Provide the [x, y] coordinate of the cell's center where the given text is located.  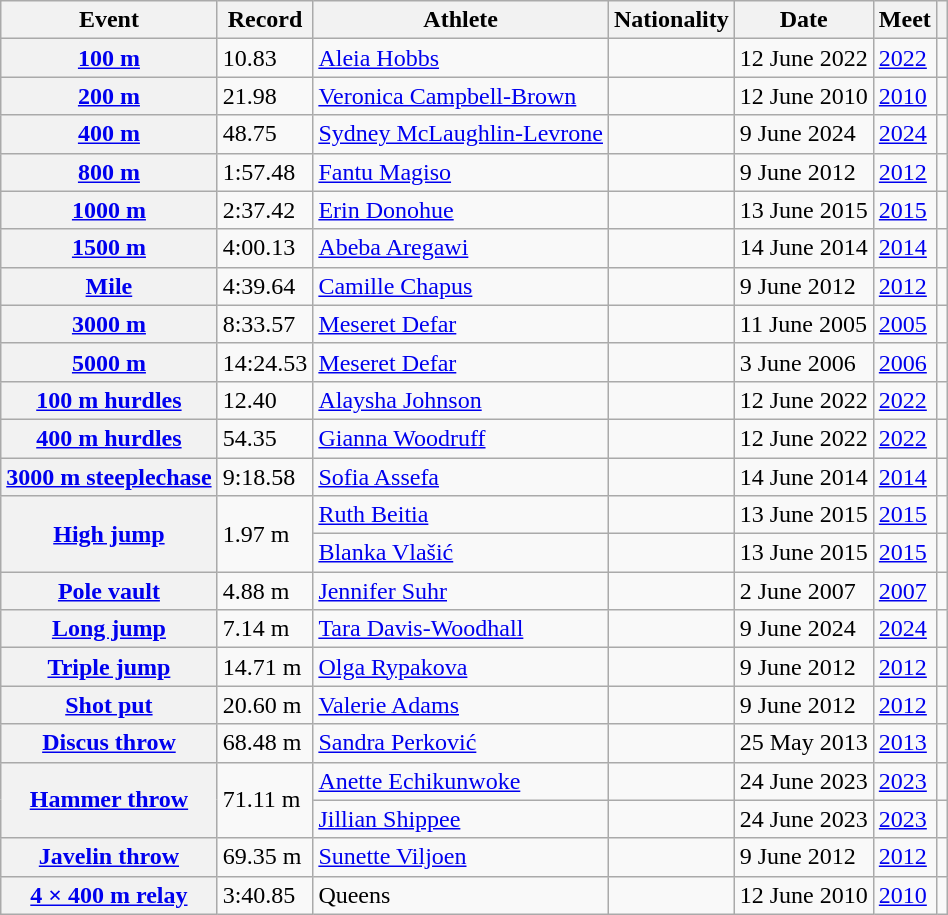
Jillian Shippee [461, 819]
69.35 m [265, 857]
3 June 2006 [804, 362]
Event [109, 20]
Mile [109, 286]
11 June 2005 [804, 324]
4.88 m [265, 591]
14.71 m [265, 667]
Alaysha Johnson [461, 400]
12.40 [265, 400]
4:00.13 [265, 248]
25 May 2013 [804, 743]
21.98 [265, 96]
Ruth Beitia [461, 515]
High jump [109, 534]
Athlete [461, 20]
Nationality [672, 20]
Fantu Magiso [461, 172]
2:37.42 [265, 210]
7.14 m [265, 629]
Erin Donohue [461, 210]
10.83 [265, 58]
Blanka Vlašić [461, 553]
68.48 m [265, 743]
Camille Chapus [461, 286]
Queens [461, 895]
8:33.57 [265, 324]
Hammer throw [109, 800]
2 June 2007 [804, 591]
20.60 m [265, 705]
4 × 400 m relay [109, 895]
3:40.85 [265, 895]
1:57.48 [265, 172]
2007 [904, 591]
Sydney McLaughlin-Levrone [461, 134]
Veronica Campbell-Brown [461, 96]
200 m [109, 96]
100 m [109, 58]
4:39.64 [265, 286]
Shot put [109, 705]
Sandra Perković [461, 743]
48.75 [265, 134]
2006 [904, 362]
Javelin throw [109, 857]
71.11 m [265, 800]
Valerie Adams [461, 705]
2013 [904, 743]
Pole vault [109, 591]
Meet [904, 20]
5000 m [109, 362]
Jennifer Suhr [461, 591]
Discus throw [109, 743]
Gianna Woodruff [461, 438]
54.35 [265, 438]
Olga Rypakova [461, 667]
9:18.58 [265, 477]
Tara Davis-Woodhall [461, 629]
Sofia Assefa [461, 477]
400 m hurdles [109, 438]
Sunette Viljoen [461, 857]
3000 m [109, 324]
3000 m steeplechase [109, 477]
Triple jump [109, 667]
Aleia Hobbs [461, 58]
14:24.53 [265, 362]
Long jump [109, 629]
800 m [109, 172]
1.97 m [265, 534]
Date [804, 20]
Record [265, 20]
Anette Echikunwoke [461, 781]
100 m hurdles [109, 400]
400 m [109, 134]
Abeba Aregawi [461, 248]
1000 m [109, 210]
1500 m [109, 248]
2005 [904, 324]
